From the cell containing the given text, extract its center point as (X, Y) coordinate. 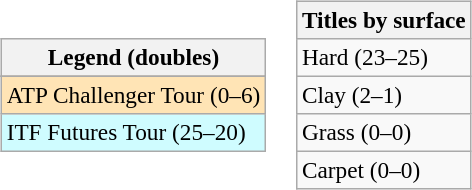
Carpet (0–0) (384, 171)
Hard (23–25) (384, 57)
Legend (doubles) (133, 57)
Titles by surface (384, 20)
ATP Challenger Tour (0–6) (133, 95)
Clay (2–1) (384, 95)
Grass (0–0) (384, 133)
ITF Futures Tour (25–20) (133, 133)
